Determine the (X, Y) coordinate at the center of the cell enclosing the given text.  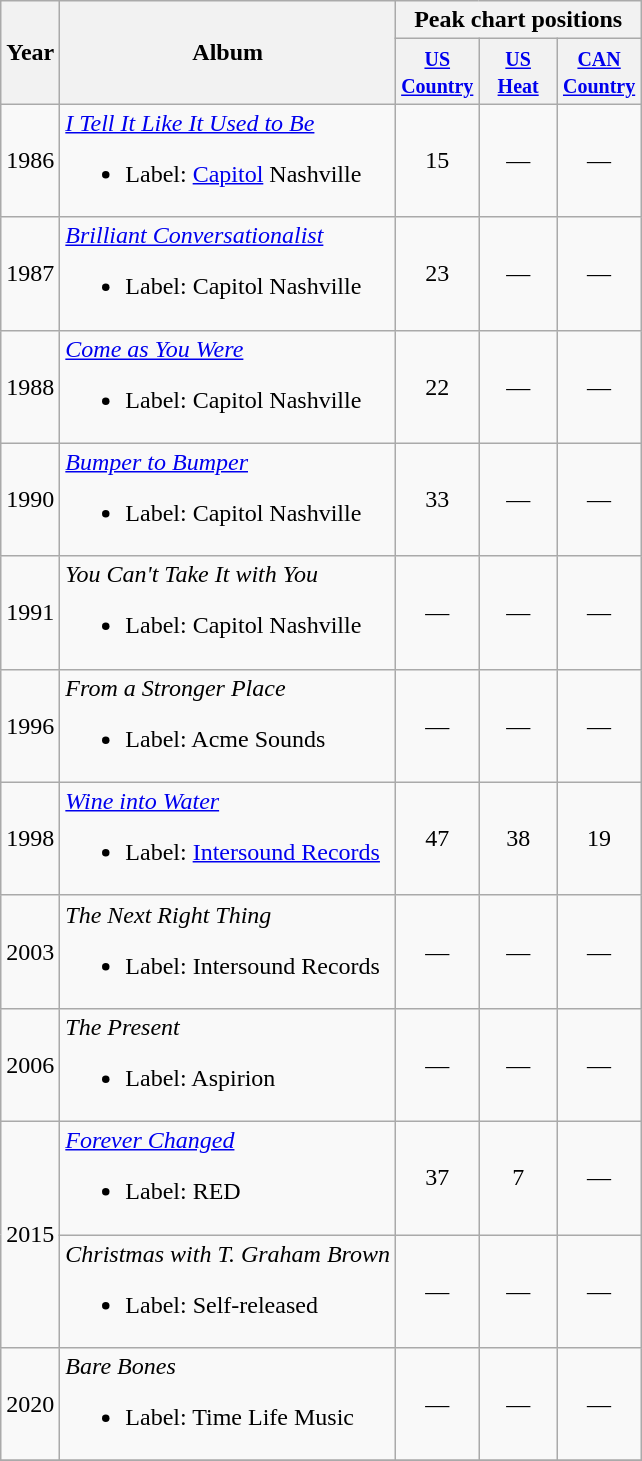
Christmas with T. Graham BrownLabel: Self-released (228, 1290)
You Can't Take It with YouLabel: Capitol Nashville (228, 612)
Peak chart positions (518, 20)
47 (438, 838)
1988 (30, 386)
1986 (30, 160)
33 (438, 500)
Year (30, 52)
Wine into WaterLabel: Intersound Records (228, 838)
Bare BonesLabel: Time Life Music (228, 1404)
Album (228, 52)
From a Stronger PlaceLabel: Acme Sounds (228, 726)
1998 (30, 838)
1990 (30, 500)
Come as You WereLabel: Capitol Nashville (228, 386)
Brilliant ConversationalistLabel: Capitol Nashville (228, 274)
1991 (30, 612)
1996 (30, 726)
I Tell It Like It Used to BeLabel: Capitol Nashville (228, 160)
7 (518, 1178)
The Next Right ThingLabel: Intersound Records (228, 952)
38 (518, 838)
2020 (30, 1404)
CAN Country (598, 72)
Forever ChangedLabel: RED (228, 1178)
2006 (30, 1064)
The PresentLabel: Aspirion (228, 1064)
22 (438, 386)
15 (438, 160)
Bumper to BumperLabel: Capitol Nashville (228, 500)
23 (438, 274)
2015 (30, 1234)
2003 (30, 952)
37 (438, 1178)
19 (598, 838)
1987 (30, 274)
USHeat (518, 72)
US Country (438, 72)
